Return the (X, Y) coordinate for the center point of the cell that contains the specified text.  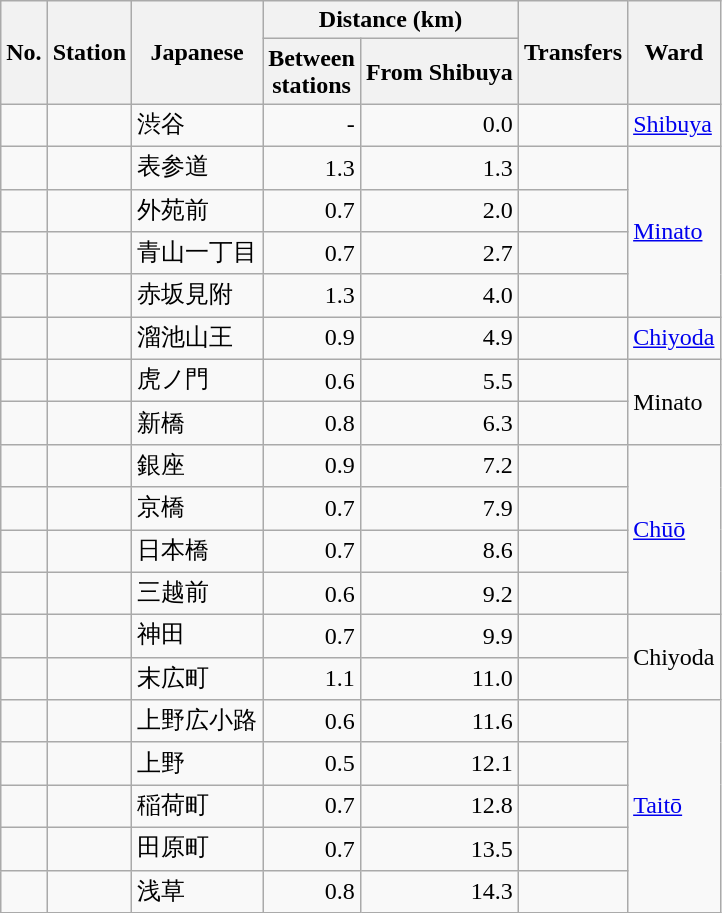
2.0 (439, 210)
表参道 (198, 168)
13.5 (439, 848)
8.6 (439, 552)
Station (89, 52)
Chūō (674, 529)
日本橋 (198, 552)
神田 (198, 636)
12.8 (439, 806)
京橋 (198, 508)
Shibuya (674, 126)
6.3 (439, 424)
渋谷 (198, 126)
Distance (km) (391, 20)
0.5 (312, 764)
Japanese (198, 52)
7.2 (439, 466)
2.7 (439, 254)
溜池山王 (198, 338)
9.9 (439, 636)
Transfers (572, 52)
12.1 (439, 764)
11.0 (439, 678)
No. (24, 52)
外苑前 (198, 210)
14.3 (439, 892)
5.5 (439, 380)
浅草 (198, 892)
0.0 (439, 126)
From Shibuya (439, 72)
1.1 (312, 678)
4.0 (439, 296)
上野 (198, 764)
- (312, 126)
9.2 (439, 594)
赤坂見附 (198, 296)
青山一丁目 (198, 254)
三越前 (198, 594)
稲荷町 (198, 806)
上野広小路 (198, 722)
田原町 (198, 848)
4.9 (439, 338)
Betweenstations (312, 72)
銀座 (198, 466)
7.9 (439, 508)
新橋 (198, 424)
虎ノ門 (198, 380)
Taitō (674, 806)
末広町 (198, 678)
Ward (674, 52)
11.6 (439, 722)
